Detect which cell encompasses the target text, then output its [x, y] center coordinate. 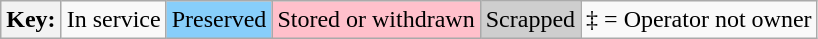
‡ = Operator not owner [700, 20]
Stored or withdrawn [376, 20]
Scrapped [530, 20]
In service [114, 20]
Key: [31, 20]
Preserved [219, 20]
